Find where the given text appears and provide that cell's center as [X, Y] coordinate. 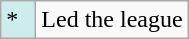
* [18, 20]
Led the league [112, 20]
